Detect which cell encompasses the target text, then output its (X, Y) center coordinate. 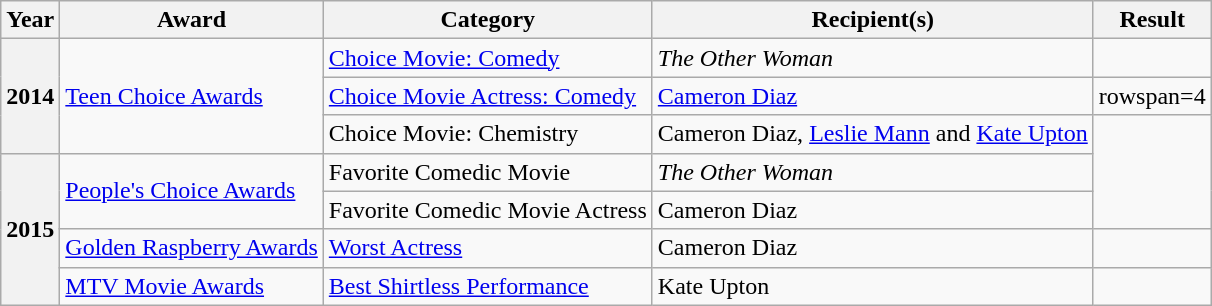
2015 (30, 229)
Choice Movie: Chemistry (488, 134)
Favorite Comedic Movie (488, 172)
Golden Raspberry Awards (192, 248)
Year (30, 20)
Choice Movie: Comedy (488, 58)
Best Shirtless Performance (488, 286)
People's Choice Awards (192, 191)
Favorite Comedic Movie Actress (488, 210)
2014 (30, 96)
MTV Movie Awards (192, 286)
Award (192, 20)
Kate Upton (872, 286)
Result (1152, 20)
rowspan=4 (1152, 96)
Category (488, 20)
Cameron Diaz, Leslie Mann and Kate Upton (872, 134)
Choice Movie Actress: Comedy (488, 96)
Recipient(s) (872, 20)
Teen Choice Awards (192, 96)
Worst Actress (488, 248)
